Search for the cell housing the specified text and yield its (X, Y) center coordinate. 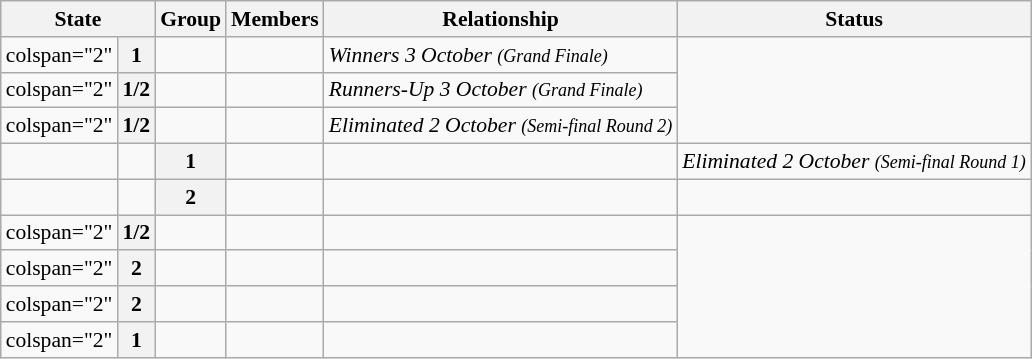
State (78, 19)
Eliminated 2 October (Semi-final Round 1) (854, 162)
Runners-Up 3 October (Grand Finale) (501, 90)
Winners 3 October (Grand Finale) (501, 55)
Members (275, 19)
Relationship (501, 19)
Group (190, 19)
Eliminated 2 October (Semi-final Round 2) (501, 126)
Status (854, 19)
